Return the [X, Y] coordinate for the center point of the cell that contains the specified text.  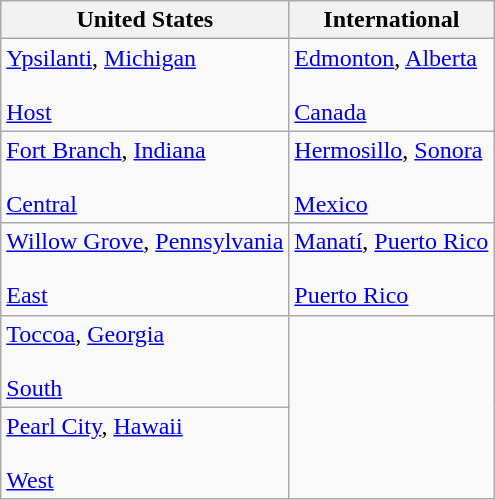
International [392, 20]
Willow Grove, PennsylvaniaEast [145, 269]
Toccoa, GeorgiaSouth [145, 361]
United States [145, 20]
Ypsilanti, MichiganHost [145, 85]
Fort Branch, IndianaCentral [145, 177]
Edmonton, AlbertaCanada [392, 85]
Hermosillo, SonoraMexico [392, 177]
Pearl City, HawaiiWest [145, 453]
Manatí, Puerto RicoPuerto Rico [392, 269]
